For the text-containing cell, return its midpoint in [X, Y] coordinate format. 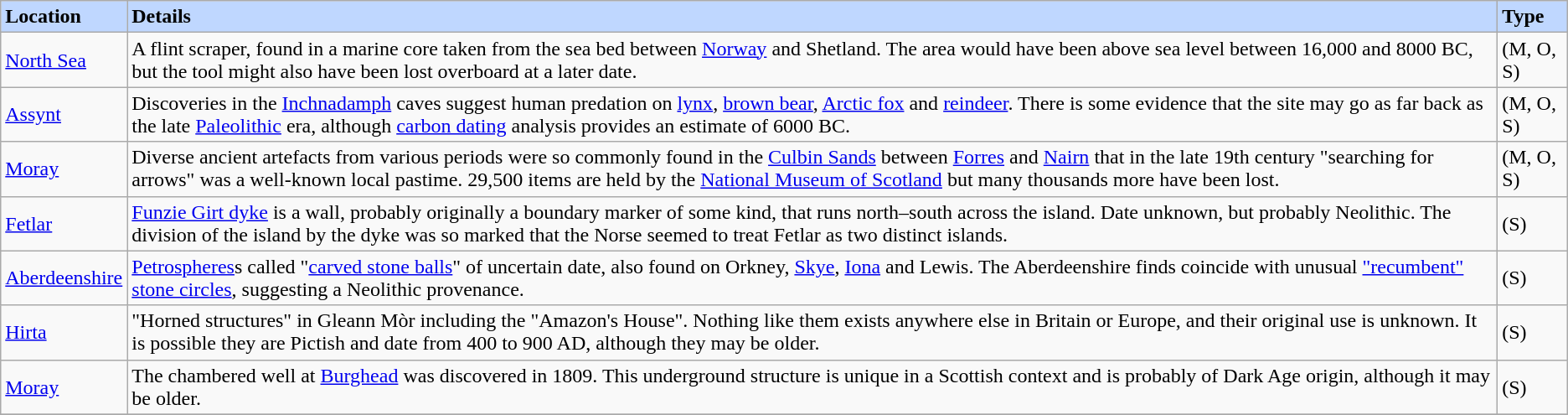
Hirta [64, 332]
North Sea [64, 60]
Aberdeenshire [64, 278]
Location [64, 17]
Type [1533, 17]
Fetlar [64, 223]
Details [812, 17]
Assynt [64, 114]
